Locate the cell with the specified text and output its [x, y] center coordinate. 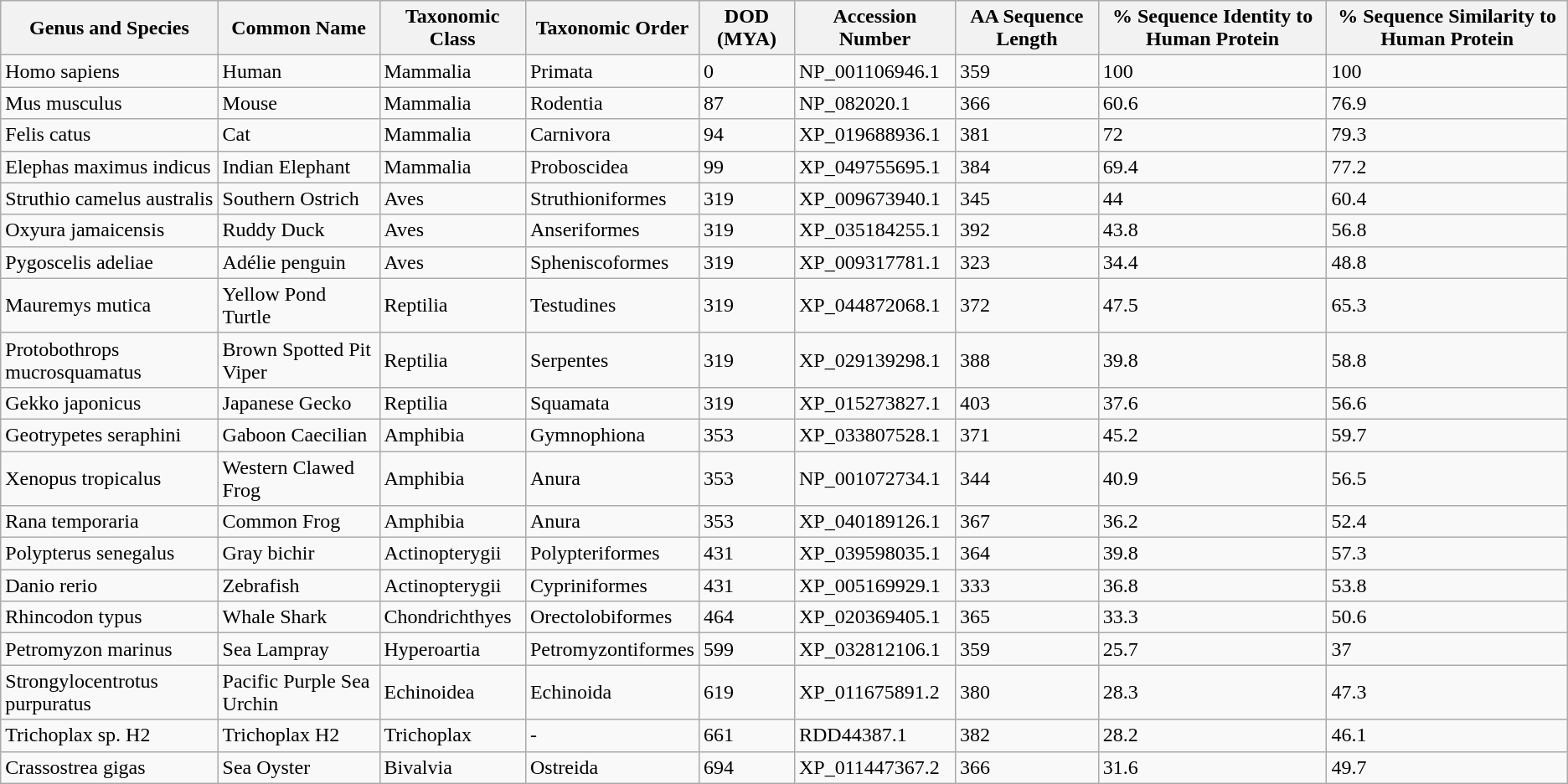
28.2 [1213, 735]
60.6 [1213, 103]
Mouse [298, 103]
65.3 [1447, 305]
382 [1027, 735]
36.8 [1213, 585]
Homo sapiens [109, 71]
Ostreida [611, 767]
NP_001072734.1 [874, 477]
NP_082020.1 [874, 103]
Sea Lampray [298, 649]
XP_011675891.2 [874, 692]
Polypteriformes [611, 554]
Rana temporaria [109, 522]
599 [746, 649]
69.4 [1213, 167]
Danio rerio [109, 585]
Testudines [611, 305]
46.1 [1447, 735]
Gray bichir [298, 554]
94 [746, 135]
XP_009673940.1 [874, 199]
Felis catus [109, 135]
77.2 [1447, 167]
RDD44387.1 [874, 735]
Strongylocentrotus purpuratus [109, 692]
Common Frog [298, 522]
47.3 [1447, 692]
371 [1027, 435]
34.4 [1213, 262]
48.8 [1447, 262]
99 [746, 167]
Accession Number [874, 28]
365 [1027, 617]
XP_039598035.1 [874, 554]
Whale Shark [298, 617]
53.8 [1447, 585]
59.7 [1447, 435]
57.3 [1447, 554]
388 [1027, 360]
28.3 [1213, 692]
Mauremys mutica [109, 305]
392 [1027, 230]
XP_015273827.1 [874, 403]
Sea Oyster [298, 767]
AA Sequence Length [1027, 28]
XP_020369405.1 [874, 617]
40.9 [1213, 477]
Crassostrea gigas [109, 767]
Spheniscoformes [611, 262]
XP_029139298.1 [874, 360]
345 [1027, 199]
694 [746, 767]
Echinoida [611, 692]
25.7 [1213, 649]
56.6 [1447, 403]
36.2 [1213, 522]
Trichoplax H2 [298, 735]
60.4 [1447, 199]
XP_040189126.1 [874, 522]
367 [1027, 522]
Polypterus senegalus [109, 554]
Western Clawed Frog [298, 477]
Cat [298, 135]
364 [1027, 554]
Serpentes [611, 360]
Brown Spotted Pit Viper [298, 360]
47.5 [1213, 305]
87 [746, 103]
Struthioniformes [611, 199]
72 [1213, 135]
52.4 [1447, 522]
Oxyura jamaicensis [109, 230]
Japanese Gecko [298, 403]
Struthio camelus australis [109, 199]
Pygoscelis adeliae [109, 262]
37.6 [1213, 403]
Trichoplax sp. H2 [109, 735]
Cypriniformes [611, 585]
56.5 [1447, 477]
% Sequence Identity to Human Protein [1213, 28]
Anseriformes [611, 230]
DOD (MYA) [746, 28]
Indian Elephant [298, 167]
323 [1027, 262]
Mus musculus [109, 103]
Gekko japonicus [109, 403]
44 [1213, 199]
Petromyzon marinus [109, 649]
Echinoidea [452, 692]
XP_033807528.1 [874, 435]
XP_044872068.1 [874, 305]
Trichoplax [452, 735]
XP_035184255.1 [874, 230]
Petromyzontiformes [611, 649]
381 [1027, 135]
661 [746, 735]
Carnivora [611, 135]
Primata [611, 71]
Protobothrops mucrosquamatus [109, 360]
Gaboon Caecilian [298, 435]
Proboscidea [611, 167]
Elephas maximus indicus [109, 167]
Ruddy Duck [298, 230]
76.9 [1447, 103]
384 [1027, 167]
Xenopus tropicalus [109, 477]
380 [1027, 692]
Common Name [298, 28]
Genus and Species [109, 28]
Squamata [611, 403]
56.8 [1447, 230]
Rhincodon typus [109, 617]
Yellow Pond Turtle [298, 305]
333 [1027, 585]
372 [1027, 305]
Rodentia [611, 103]
XP_032812106.1 [874, 649]
Bivalvia [452, 767]
619 [746, 692]
50.6 [1447, 617]
403 [1027, 403]
% Sequence Similarity to Human Protein [1447, 28]
Hyperoartia [452, 649]
45.2 [1213, 435]
Orectolobiformes [611, 617]
58.8 [1447, 360]
Gymnophiona [611, 435]
XP_005169929.1 [874, 585]
Southern Ostrich [298, 199]
- [611, 735]
Pacific Purple Sea Urchin [298, 692]
Zebrafish [298, 585]
XP_009317781.1 [874, 262]
Geotrypetes seraphini [109, 435]
0 [746, 71]
49.7 [1447, 767]
XP_049755695.1 [874, 167]
79.3 [1447, 135]
XP_019688936.1 [874, 135]
344 [1027, 477]
Taxonomic Class [452, 28]
Adélie penguin [298, 262]
Chondrichthyes [452, 617]
43.8 [1213, 230]
Taxonomic Order [611, 28]
464 [746, 617]
37 [1447, 649]
NP_001106946.1 [874, 71]
XP_011447367.2 [874, 767]
33.3 [1213, 617]
31.6 [1213, 767]
Human [298, 71]
